Search for the cell housing the specified text and yield its (X, Y) center coordinate. 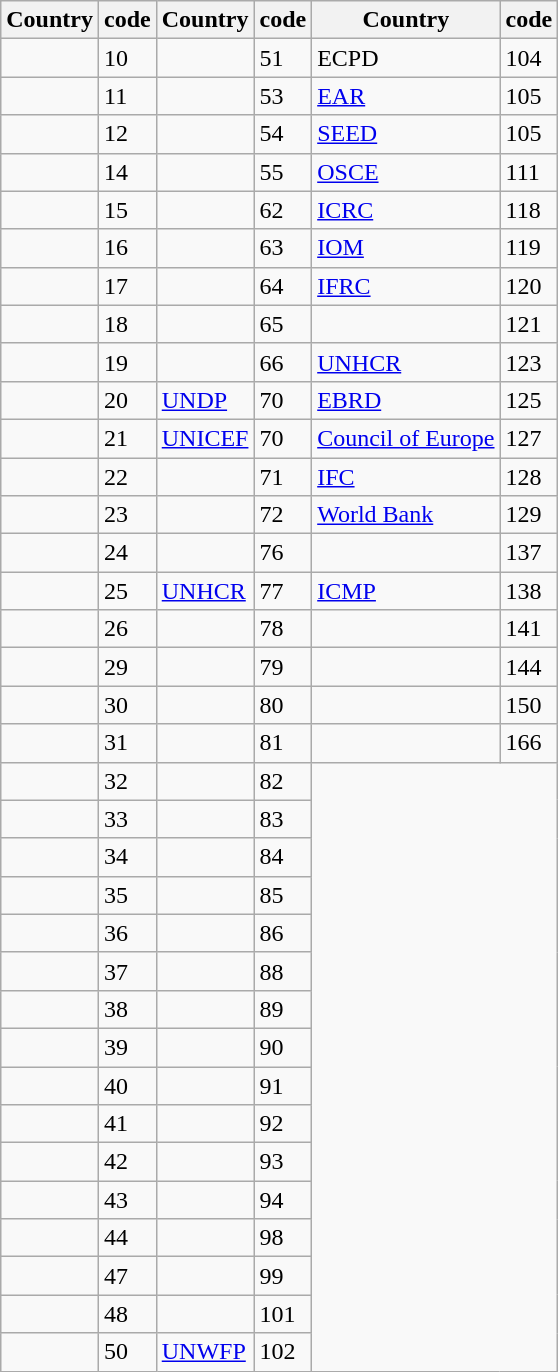
41 (127, 1124)
38 (127, 1009)
Council of Europe (406, 438)
23 (127, 515)
47 (127, 1276)
120 (529, 286)
World Bank (406, 515)
OSCE (406, 172)
128 (529, 477)
37 (127, 971)
IOM (406, 248)
123 (529, 362)
24 (127, 553)
82 (283, 781)
85 (283, 895)
SEED (406, 134)
84 (283, 857)
78 (283, 629)
30 (127, 705)
104 (529, 58)
141 (529, 629)
20 (127, 400)
ICRC (406, 210)
91 (283, 1085)
15 (127, 210)
33 (127, 819)
77 (283, 591)
111 (529, 172)
ICMP (406, 591)
39 (127, 1047)
119 (529, 248)
98 (283, 1238)
IFC (406, 477)
UNWFP (205, 1352)
64 (283, 286)
62 (283, 210)
26 (127, 629)
94 (283, 1200)
79 (283, 667)
102 (283, 1352)
19 (127, 362)
76 (283, 553)
17 (127, 286)
32 (127, 781)
53 (283, 96)
EAR (406, 96)
50 (127, 1352)
121 (529, 324)
42 (127, 1162)
22 (127, 477)
10 (127, 58)
35 (127, 895)
166 (529, 743)
118 (529, 210)
144 (529, 667)
43 (127, 1200)
93 (283, 1162)
63 (283, 248)
99 (283, 1276)
21 (127, 438)
137 (529, 553)
150 (529, 705)
44 (127, 1238)
88 (283, 971)
36 (127, 933)
40 (127, 1085)
25 (127, 591)
66 (283, 362)
14 (127, 172)
83 (283, 819)
89 (283, 1009)
65 (283, 324)
ECPD (406, 58)
81 (283, 743)
80 (283, 705)
55 (283, 172)
29 (127, 667)
12 (127, 134)
54 (283, 134)
11 (127, 96)
90 (283, 1047)
18 (127, 324)
92 (283, 1124)
31 (127, 743)
72 (283, 515)
EBRD (406, 400)
48 (127, 1314)
86 (283, 933)
34 (127, 857)
51 (283, 58)
138 (529, 591)
UNICEF (205, 438)
101 (283, 1314)
127 (529, 438)
129 (529, 515)
125 (529, 400)
71 (283, 477)
IFRC (406, 286)
16 (127, 248)
UNDP (205, 400)
